Provide the [x, y] coordinate of the cell's center where the given text is located.  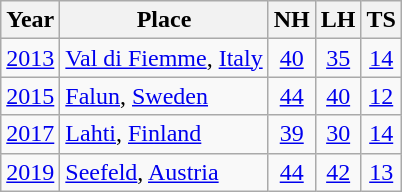
12 [381, 96]
2015 [30, 96]
39 [292, 134]
2017 [30, 134]
NH [292, 20]
TS [381, 20]
2013 [30, 58]
LH [338, 20]
13 [381, 172]
2019 [30, 172]
Val di Fiemme, Italy [164, 58]
Year [30, 20]
Place [164, 20]
35 [338, 58]
Lahti, Finland [164, 134]
42 [338, 172]
Seefeld, Austria [164, 172]
Falun, Sweden [164, 96]
30 [338, 134]
